Return the [X, Y] coordinate for the center point of the cell that contains the specified text.  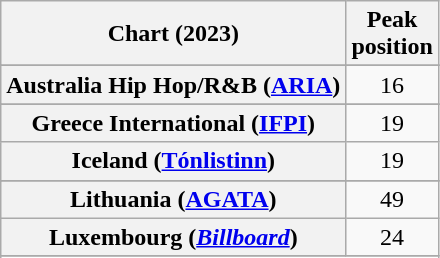
Iceland (Tónlistinn) [174, 161]
16 [392, 85]
Greece International (IFPI) [174, 123]
49 [392, 199]
Lithuania (AGATA) [174, 199]
Luxembourg (Billboard) [174, 237]
Australia Hip Hop/R&B (ARIA) [174, 85]
24 [392, 237]
Chart (2023) [174, 34]
Peakposition [392, 34]
